For the text-containing cell, return its midpoint in [X, Y] coordinate format. 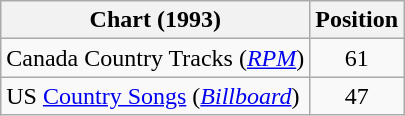
Chart (1993) [156, 20]
US Country Songs (Billboard) [156, 96]
61 [357, 58]
47 [357, 96]
Canada Country Tracks (RPM) [156, 58]
Position [357, 20]
